Locate the cell with the specified text and output its (x, y) center coordinate. 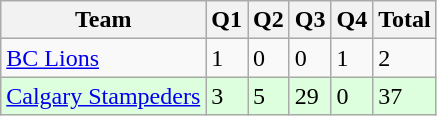
Q3 (310, 20)
29 (310, 96)
37 (405, 96)
Q1 (227, 20)
Q4 (352, 20)
2 (405, 58)
Team (104, 20)
3 (227, 96)
Q2 (269, 20)
Total (405, 20)
BC Lions (104, 58)
Calgary Stampeders (104, 96)
5 (269, 96)
